From the cell containing the given text, extract its center point as [X, Y] coordinate. 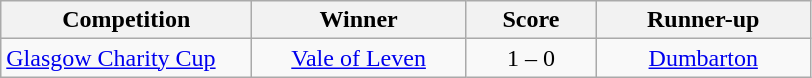
Score [530, 20]
Winner [359, 20]
Runner-up [703, 20]
1 – 0 [530, 58]
Competition [126, 20]
Vale of Leven [359, 58]
Glasgow Charity Cup [126, 58]
Dumbarton [703, 58]
